Identify which cell holds the provided text, then report its (X, Y) central coordinate. 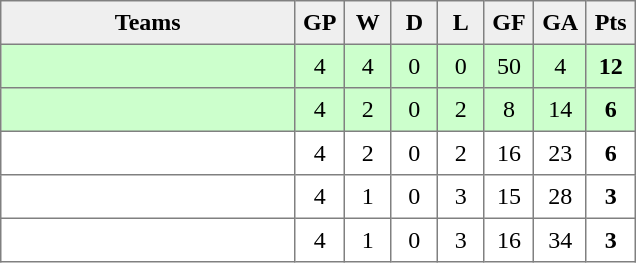
L (461, 23)
GP (320, 23)
GA (560, 23)
50 (509, 66)
D (414, 23)
W (368, 23)
15 (509, 197)
23 (560, 153)
8 (509, 110)
34 (560, 240)
28 (560, 197)
12 (610, 66)
Pts (610, 23)
GF (509, 23)
14 (560, 110)
Teams (148, 23)
